Locate the cell with the specified text and output its (X, Y) center coordinate. 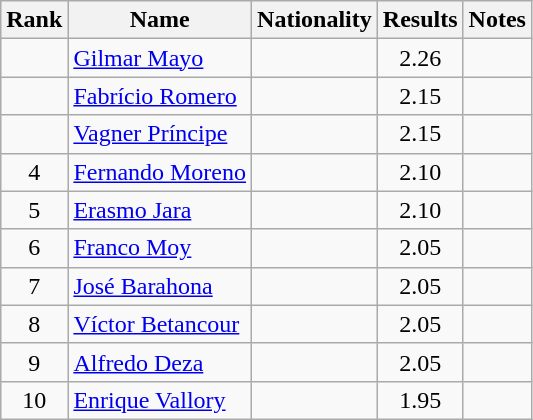
Results (420, 20)
Rank (34, 20)
Fernando Moreno (160, 172)
Gilmar Mayo (160, 58)
Fabrício Romero (160, 96)
Vagner Príncipe (160, 134)
Víctor Betancour (160, 324)
4 (34, 172)
7 (34, 286)
8 (34, 324)
Name (160, 20)
Enrique Vallory (160, 400)
Notes (497, 20)
Alfredo Deza (160, 362)
Nationality (315, 20)
9 (34, 362)
10 (34, 400)
José Barahona (160, 286)
6 (34, 248)
2.26 (420, 58)
Erasmo Jara (160, 210)
1.95 (420, 400)
Franco Moy (160, 248)
5 (34, 210)
